Capture the cell that displays the provided text and extract its [x, y] central coordinate. 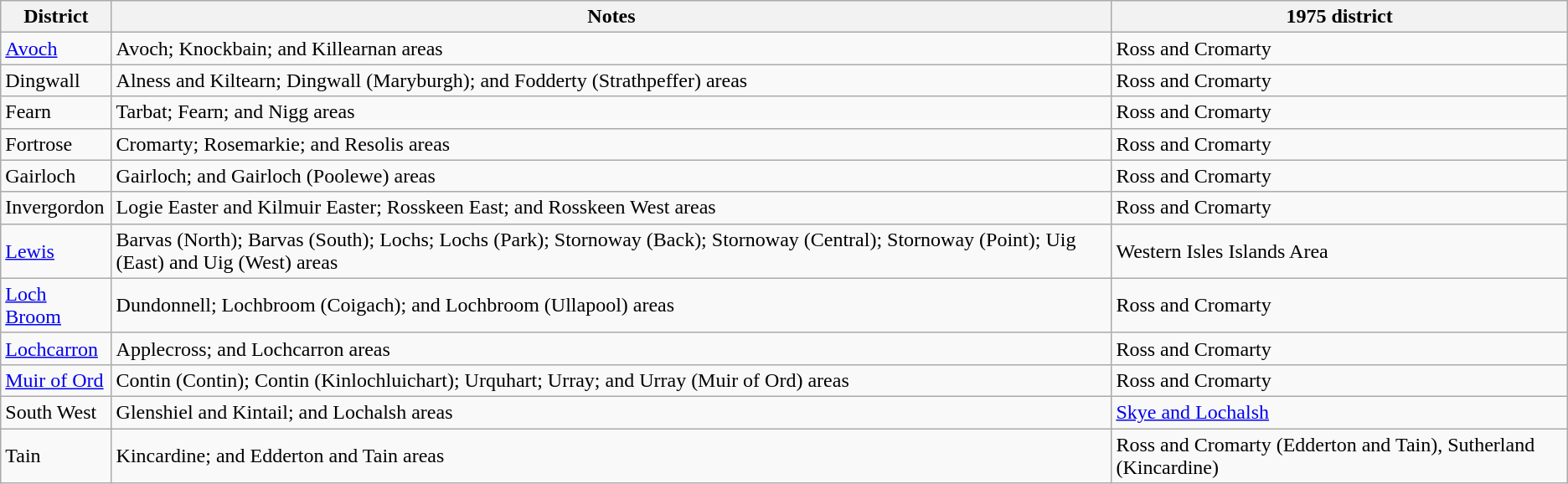
Avoch; Knockbain; and Killearnan areas [611, 49]
South West [56, 412]
Fortrose [56, 144]
District [56, 17]
Invergordon [56, 208]
Dundonnell; Lochbroom (Coigach); and Lochbroom (Ullapool) areas [611, 305]
Muir of Ord [56, 380]
Notes [611, 17]
Skye and Lochalsh [1339, 412]
Gairloch [56, 176]
Lewis [56, 251]
Western Isles Islands Area [1339, 251]
Dingwall [56, 80]
Applecross; and Lochcarron areas [611, 348]
Gairloch; and Gairloch (Poolewe) areas [611, 176]
Barvas (North); Barvas (South); Lochs; Lochs (Park); Stornoway (Back); Stornoway (Central); Stornoway (Point); Uig (East) and Uig (West) areas [611, 251]
Ross and Cromarty (Edderton and Tain), Sutherland (Kincardine) [1339, 456]
Kincardine; and Edderton and Tain areas [611, 456]
Loch Broom [56, 305]
1975 district [1339, 17]
Lochcarron [56, 348]
Alness and Kiltearn; Dingwall (Maryburgh); and Fodderty (Strathpeffer) areas [611, 80]
Cromarty; Rosemarkie; and Resolis areas [611, 144]
Glenshiel and Kintail; and Lochalsh areas [611, 412]
Contin (Contin); Contin (Kinlochluichart); Urquhart; Urray; and Urray (Muir of Ord) areas [611, 380]
Logie Easter and Kilmuir Easter; Rosskeen East; and Rosskeen West areas [611, 208]
Fearn [56, 112]
Tain [56, 456]
Tarbat; Fearn; and Nigg areas [611, 112]
Avoch [56, 49]
